Scan for the cell matching the given text and deliver its (X, Y) coordinate at center. 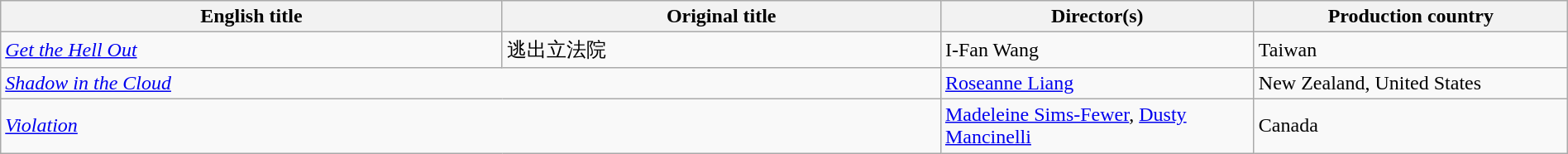
Original title (721, 17)
Roseanne Liang (1097, 83)
Director(s) (1097, 17)
Shadow in the Cloud (471, 83)
English title (251, 17)
Violation (471, 126)
Taiwan (1411, 50)
New Zealand, United States (1411, 83)
I-Fan Wang (1097, 50)
逃出立法院 (721, 50)
Madeleine Sims-Fewer, Dusty Mancinelli (1097, 126)
Canada (1411, 126)
Production country (1411, 17)
Get the Hell Out (251, 50)
